Scan for the cell matching the given text and deliver its [X, Y] coordinate at center. 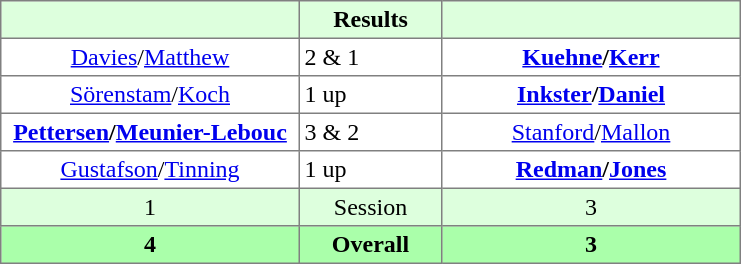
Sörenstam/Koch [150, 95]
Stanford/Mallon [591, 132]
4 [150, 245]
Kuehne/Kerr [591, 57]
Session [370, 207]
1 [150, 207]
2 & 1 [370, 57]
Redman/Jones [591, 170]
Gustafson/Tinning [150, 170]
Pettersen/Meunier-Lebouc [150, 132]
3 & 2 [370, 132]
Davies/Matthew [150, 57]
Results [370, 20]
Inkster/Daniel [591, 95]
Overall [370, 245]
